Pinpoint the cell where the given text exists, returning its [x, y] midpoint coordinate. 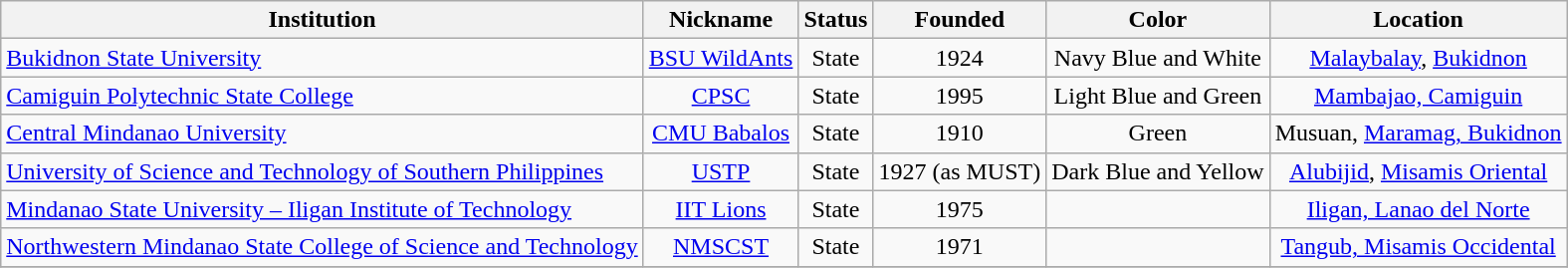
1995 [960, 96]
Northwestern Mindanao State College of Science and Technology [323, 247]
Mambajao, Camiguin [1418, 96]
1924 [960, 58]
1971 [960, 247]
Status [836, 20]
CMU Babalos [721, 134]
Malaybalay, Bukidnon [1418, 58]
Bukidnon State University [323, 58]
Mindanao State University – Iligan Institute of Technology [323, 209]
IIT Lions [721, 209]
Location [1418, 20]
Camiguin Polytechnic State College [323, 96]
Founded [960, 20]
1927 (as MUST) [960, 171]
Central Mindanao University [323, 134]
Green [1158, 134]
Musuan, Maramag, Bukidnon [1418, 134]
Navy Blue and White [1158, 58]
University of Science and Technology of Southern Philippines [323, 171]
USTP [721, 171]
Iligan, Lanao del Norte [1418, 209]
Color [1158, 20]
NMSCST [721, 247]
BSU WildAnts [721, 58]
Dark Blue and Yellow [1158, 171]
Light Blue and Green [1158, 96]
Tangub, Misamis Occidental [1418, 247]
1910 [960, 134]
1975 [960, 209]
Institution [323, 20]
Nickname [721, 20]
CPSC [721, 96]
Alubijid, Misamis Oriental [1418, 171]
